Identify which cell holds the provided text, then report its (X, Y) central coordinate. 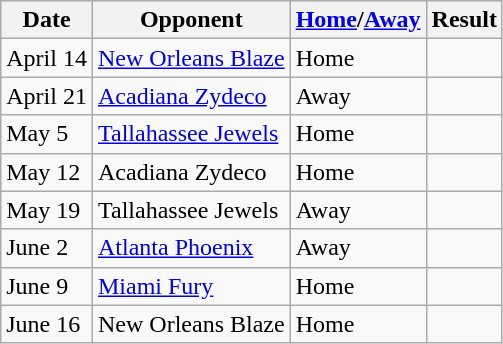
April 14 (47, 58)
Home/Away (358, 20)
May 19 (47, 210)
Date (47, 20)
June 2 (47, 248)
June 16 (47, 324)
May 5 (47, 134)
May 12 (47, 172)
April 21 (47, 96)
Atlanta Phoenix (191, 248)
Opponent (191, 20)
Result (464, 20)
Miami Fury (191, 286)
June 9 (47, 286)
